From the cell containing the given text, extract its center point as (X, Y) coordinate. 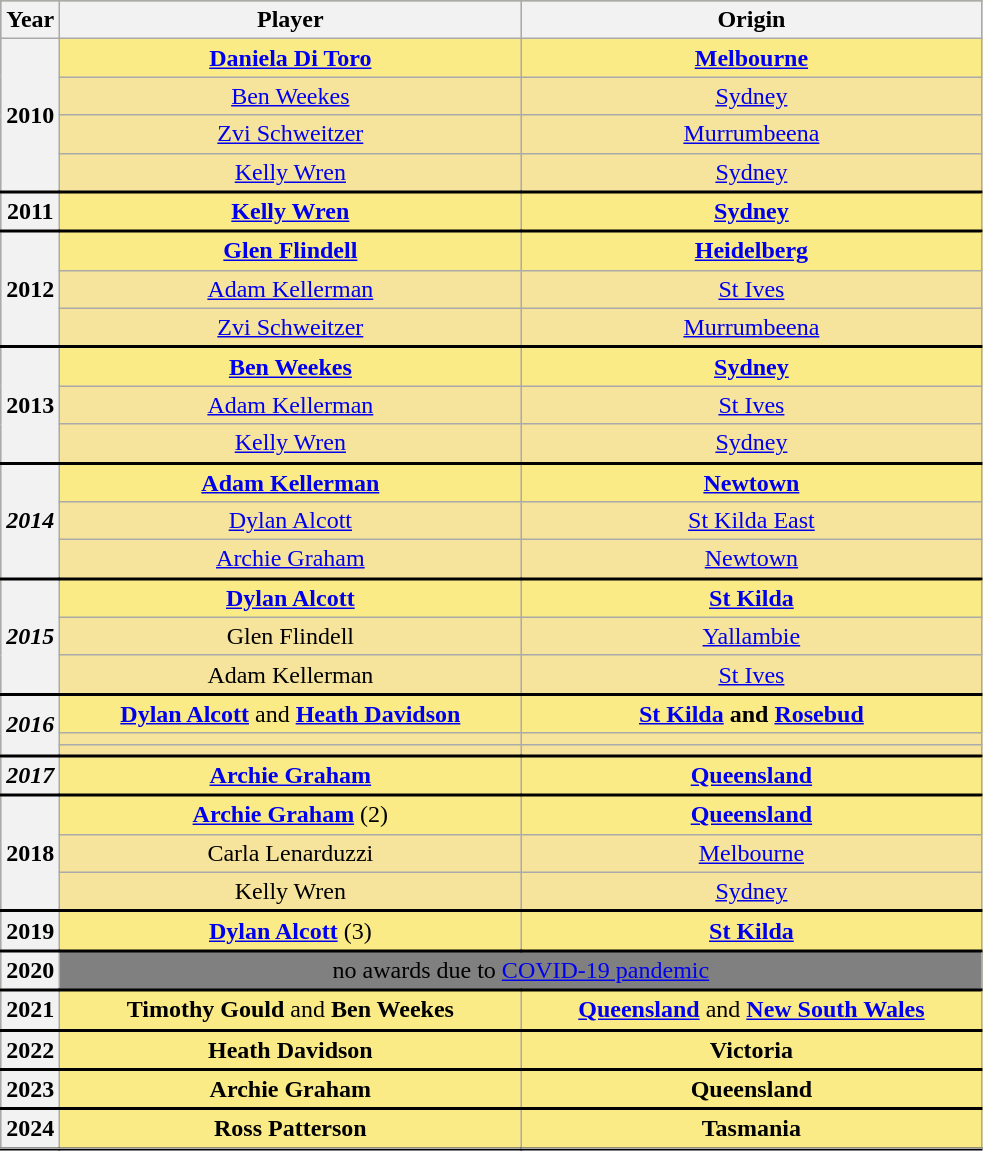
no awards due to COVID-19 pandemic (521, 971)
2022 (30, 1050)
Yallambie (752, 636)
2012 (30, 289)
Dylan Alcott and Heath Davidson (290, 714)
2011 (30, 212)
Carla Lenarduzzi (290, 853)
Dylan Alcott (3) (290, 931)
2018 (30, 853)
2023 (30, 1089)
Timothy Gould and Ben Weekes (290, 1010)
2015 (30, 636)
2013 (30, 405)
Heidelberg (752, 250)
Victoria (752, 1050)
St Kilda and Rosebud (752, 714)
2010 (30, 116)
Player (290, 20)
St Kilda East (752, 521)
Year (30, 20)
2019 (30, 931)
Origin (752, 20)
Queensland and New South Wales (752, 1010)
2016 (30, 725)
Ross Patterson (290, 1129)
2017 (30, 776)
Daniela Di Toro (290, 58)
2024 (30, 1129)
Tasmania (752, 1129)
2021 (30, 1010)
Archie Graham (2) (290, 814)
Heath Davidson (290, 1050)
2014 (30, 521)
2020 (30, 971)
